From the cell containing the given text, extract its center point as (x, y) coordinate. 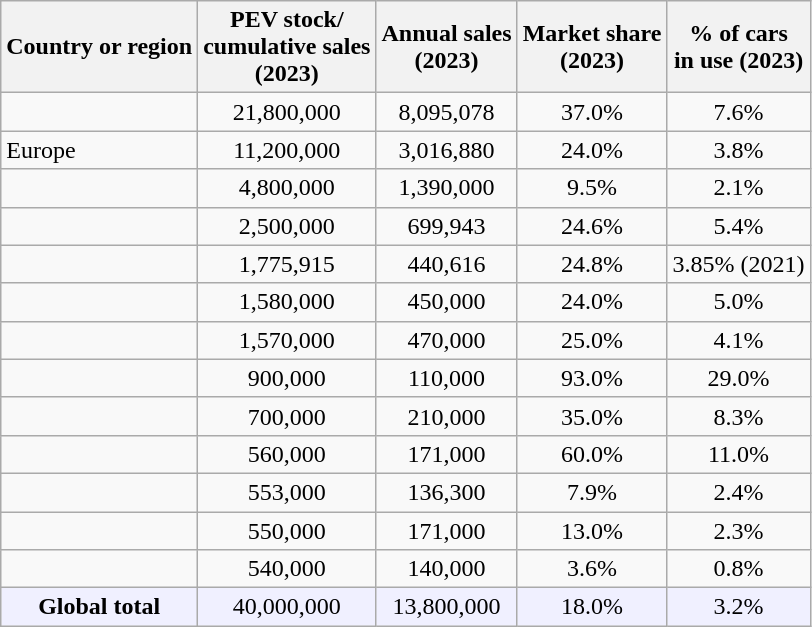
93.0% (592, 378)
0.8% (738, 569)
2.3% (738, 531)
5.0% (738, 302)
24.8% (592, 264)
7.9% (592, 492)
5.4% (738, 226)
11,200,000 (287, 150)
2.4% (738, 492)
Market share (2023) (592, 47)
136,300 (446, 492)
3.2% (738, 607)
540,000 (287, 569)
13.0% (592, 531)
900,000 (287, 378)
11.0% (738, 454)
9.5% (592, 188)
% of cars in use (2023) (738, 47)
440,616 (446, 264)
110,000 (446, 378)
60.0% (592, 454)
8.3% (738, 416)
450,000 (446, 302)
18.0% (592, 607)
3.6% (592, 569)
2,500,000 (287, 226)
470,000 (446, 340)
2.1% (738, 188)
37.0% (592, 112)
PEV stock/cumulative sales (2023) (287, 47)
29.0% (738, 378)
13,800,000 (446, 607)
40,000,000 (287, 607)
Country or region (100, 47)
553,000 (287, 492)
24.6% (592, 226)
25.0% (592, 340)
4.1% (738, 340)
1,580,000 (287, 302)
699,943 (446, 226)
550,000 (287, 531)
1,390,000 (446, 188)
4,800,000 (287, 188)
700,000 (287, 416)
8,095,078 (446, 112)
3.8% (738, 150)
1,775,915 (287, 264)
3.85% (2021) (738, 264)
3,016,880 (446, 150)
Europe (100, 150)
140,000 (446, 569)
Global total (100, 607)
210,000 (446, 416)
21,800,000 (287, 112)
560,000 (287, 454)
Annual sales (2023) (446, 47)
35.0% (592, 416)
1,570,000 (287, 340)
7.6% (738, 112)
